Scan for the cell matching the given text and deliver its (x, y) coordinate at center. 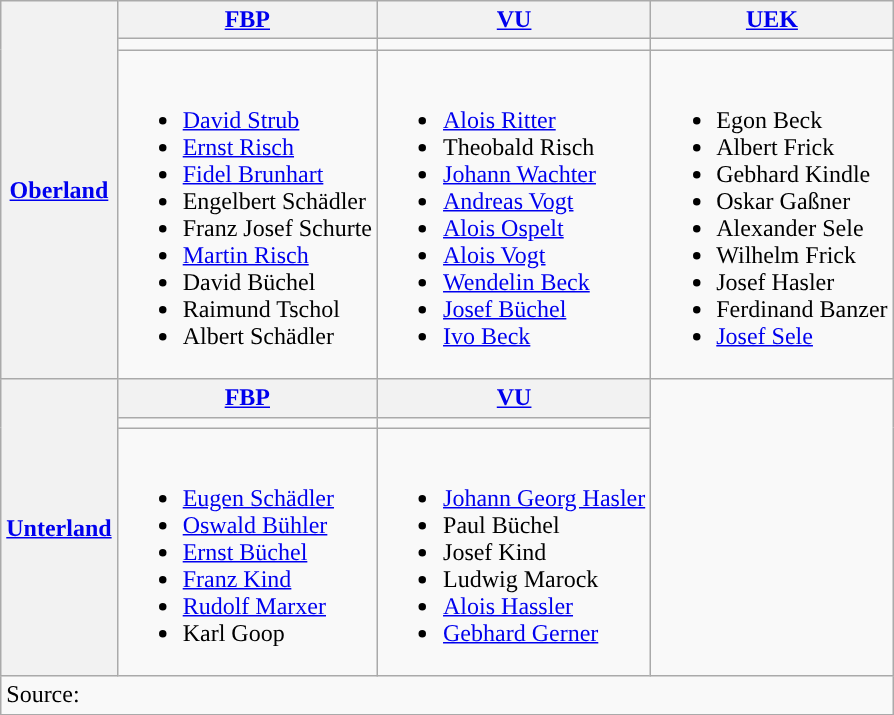
Johann Georg HaslerPaul BüchelJosef KindLudwig MarockAlois HasslerGebhard Gerner (514, 552)
Alois RitterTheobald RischJohann WachterAndreas VogtAlois OspeltAlois VogtWendelin BeckJosef BüchelIvo Beck (514, 214)
Unterland (59, 528)
Egon BeckAlbert FrickGebhard KindleOskar GaßnerAlexander SeleWilhelm FrickJosef HaslerFerdinand BanzerJosef Sele (772, 214)
Oberland (59, 190)
David StrubErnst RischFidel BrunhartEngelbert SchädlerFranz Josef SchurteMartin RischDavid BüchelRaimund TscholAlbert Schädler (247, 214)
Eugen SchädlerOswald BühlerErnst BüchelFranz KindRudolf MarxerKarl Goop (247, 552)
Source: (447, 695)
UEK (772, 20)
